Detect which cell encompasses the target text, then output its [X, Y] center coordinate. 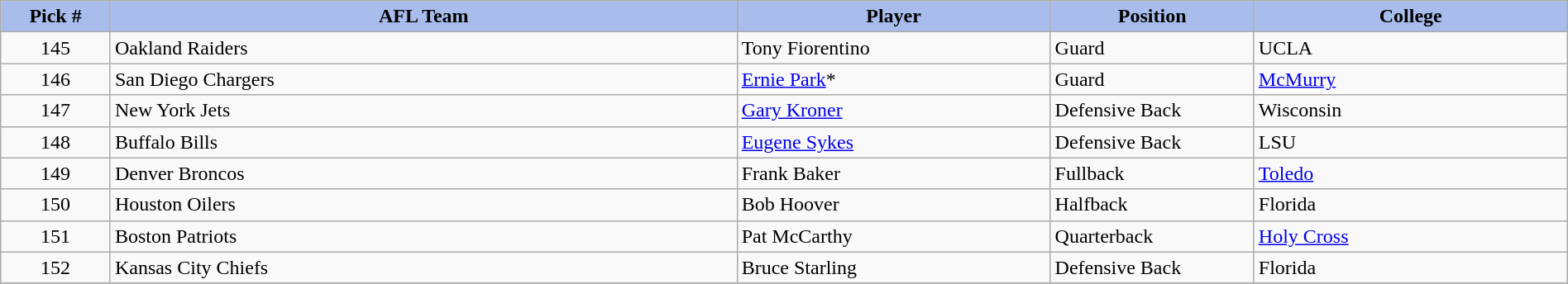
Denver Broncos [423, 173]
149 [56, 173]
Bob Hoover [893, 205]
Position [1152, 17]
Eugene Sykes [893, 142]
McMurry [1411, 79]
145 [56, 48]
Bruce Starling [893, 267]
Oakland Raiders [423, 48]
Houston Oilers [423, 205]
Kansas City Chiefs [423, 267]
Pat McCarthy [893, 236]
Player [893, 17]
Tony Fiorentino [893, 48]
Toledo [1411, 173]
Holy Cross [1411, 236]
Buffalo Bills [423, 142]
Boston Patriots [423, 236]
San Diego Chargers [423, 79]
Ernie Park* [893, 79]
AFL Team [423, 17]
147 [56, 111]
146 [56, 79]
151 [56, 236]
UCLA [1411, 48]
Frank Baker [893, 173]
150 [56, 205]
Fullback [1152, 173]
LSU [1411, 142]
Halfback [1152, 205]
148 [56, 142]
Pick # [56, 17]
Quarterback [1152, 236]
Wisconsin [1411, 111]
New York Jets [423, 111]
College [1411, 17]
152 [56, 267]
Gary Kroner [893, 111]
